Scan for the cell matching the given text and deliver its (x, y) coordinate at center. 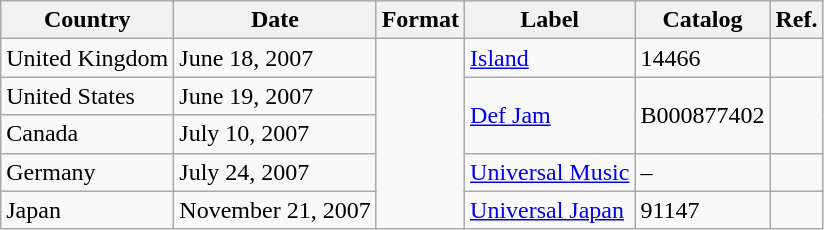
July 10, 2007 (275, 134)
Japan (88, 210)
91147 (702, 210)
June 19, 2007 (275, 96)
B000877402 (702, 115)
Date (275, 20)
Catalog (702, 20)
United Kingdom (88, 58)
Universal Japan (550, 210)
Canada (88, 134)
June 18, 2007 (275, 58)
Island (550, 58)
July 24, 2007 (275, 172)
Country (88, 20)
Germany (88, 172)
Universal Music (550, 172)
14466 (702, 58)
Def Jam (550, 115)
Ref. (796, 20)
Label (550, 20)
Format (420, 20)
– (702, 172)
November 21, 2007 (275, 210)
United States (88, 96)
